Locate the cell with the specified text and output its [X, Y] center coordinate. 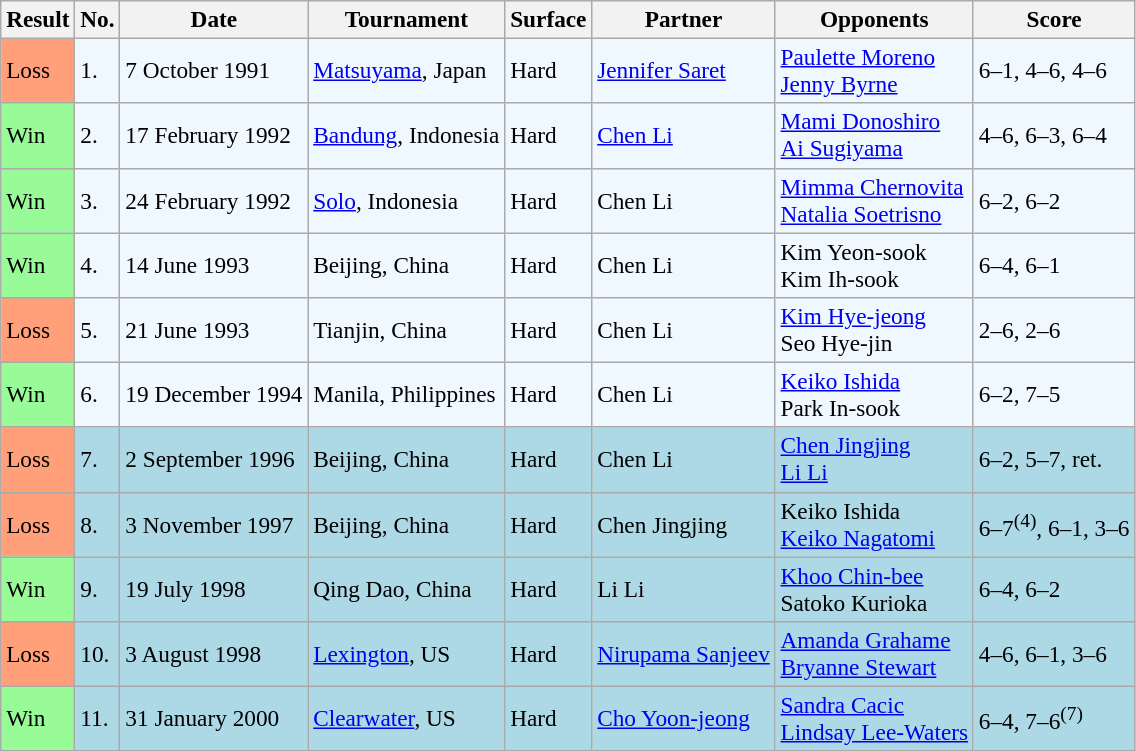
9. [98, 588]
Kim Hye-jeong Seo Hye-jin [874, 330]
7. [98, 460]
Amanda Grahame Bryanne Stewart [874, 654]
Tournament [406, 19]
6–2, 7–5 [1054, 394]
Surface [548, 19]
Mami Donoshiro Ai Sugiyama [874, 136]
Keiko Ishida Park In-sook [874, 394]
2 September 1996 [214, 460]
6–1, 4–6, 4–6 [1054, 70]
No. [98, 19]
Partner [684, 19]
Cho Yoon-jeong [684, 718]
31 January 2000 [214, 718]
Keiko Ishida Keiko Nagatomi [874, 524]
6–7(4), 6–1, 3–6 [1054, 524]
Li Li [684, 588]
2. [98, 136]
Qing Dao, China [406, 588]
Chen Jingjing Li Li [874, 460]
Kim Yeon-sook Kim Ih-sook [874, 264]
Matsuyama, Japan [406, 70]
Bandung, Indonesia [406, 136]
6–4, 7–6(7) [1054, 718]
Paulette Moreno Jenny Byrne [874, 70]
Opponents [874, 19]
Chen Jingjing [684, 524]
10. [98, 654]
1. [98, 70]
Manila, Philippines [406, 394]
24 February 1992 [214, 200]
3. [98, 200]
11. [98, 718]
Mimma Chernovita Natalia Soetrisno [874, 200]
6–4, 6–2 [1054, 588]
8. [98, 524]
Khoo Chin-bee Satoko Kurioka [874, 588]
7 October 1991 [214, 70]
17 February 1992 [214, 136]
4–6, 6–3, 6–4 [1054, 136]
4–6, 6–1, 3–6 [1054, 654]
6–4, 6–1 [1054, 264]
Nirupama Sanjeev [684, 654]
2–6, 2–6 [1054, 330]
19 July 1998 [214, 588]
Sandra Cacic Lindsay Lee-Waters [874, 718]
Result [38, 19]
19 December 1994 [214, 394]
Score [1054, 19]
5. [98, 330]
Date [214, 19]
6–2, 5–7, ret. [1054, 460]
Solo, Indonesia [406, 200]
6–2, 6–2 [1054, 200]
3 August 1998 [214, 654]
3 November 1997 [214, 524]
Tianjin, China [406, 330]
4. [98, 264]
6. [98, 394]
Jennifer Saret [684, 70]
Lexington, US [406, 654]
Clearwater, US [406, 718]
21 June 1993 [214, 330]
14 June 1993 [214, 264]
